Find where the given text appears and provide that cell's center as [x, y] coordinate. 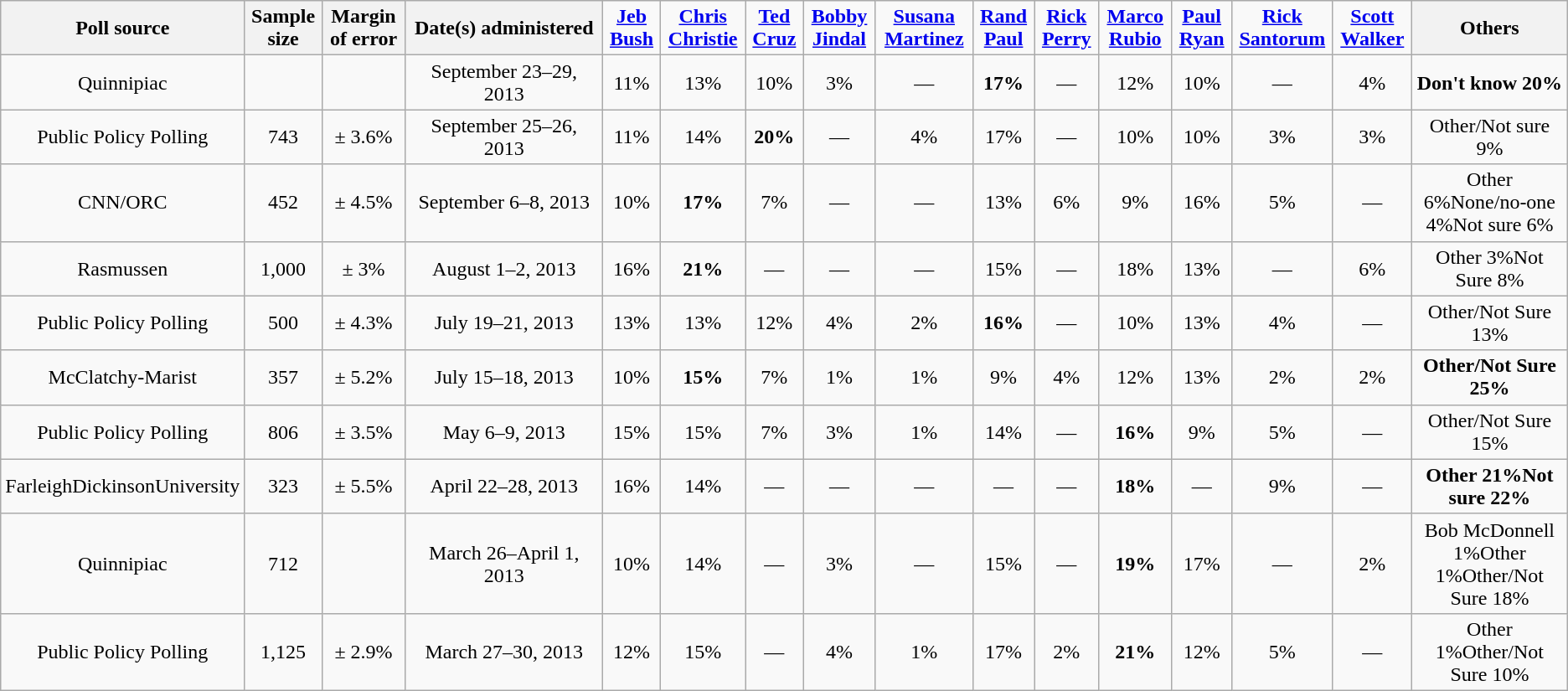
357 [283, 377]
Rasmussen [122, 268]
20% [774, 137]
Other/Not Sure 25% [1490, 377]
± 4.5% [364, 203]
806 [283, 432]
Sample size [283, 28]
McClatchy-Marist [122, 377]
Susana Martinez [924, 28]
Other 1%Other/Not Sure 10% [1490, 652]
± 3.6% [364, 137]
452 [283, 203]
Date(s) administered [504, 28]
± 5.2% [364, 377]
Chris Christie [703, 28]
March 27–30, 2013 [504, 652]
1,000 [283, 268]
± 3% [364, 268]
± 2.9% [364, 652]
Margin of error [364, 28]
Other 3%Not Sure 8% [1490, 268]
Rand Paul [1003, 28]
April 22–28, 2013 [504, 486]
± 4.3% [364, 323]
500 [283, 323]
September 25–26, 2013 [504, 137]
September 6–8, 2013 [504, 203]
712 [283, 563]
Don't know 20% [1490, 82]
Other 21%Not sure 22% [1490, 486]
743 [283, 137]
Scott Walker [1372, 28]
FarleighDickinsonUniversity [122, 486]
March 26–April 1, 2013 [504, 563]
Poll source [122, 28]
Bob McDonnell 1%Other 1%Other/Not Sure 18% [1490, 563]
Marco Rubio [1136, 28]
Others [1490, 28]
Jeb Bush [632, 28]
July 15–18, 2013 [504, 377]
Ted Cruz [774, 28]
Other 6%None/no-one 4%Not sure 6% [1490, 203]
323 [283, 486]
September 23–29, 2013 [504, 82]
Paul Ryan [1202, 28]
Bobby Jindal [839, 28]
August 1–2, 2013 [504, 268]
± 3.5% [364, 432]
1,125 [283, 652]
Other/Not Sure 15% [1490, 432]
May 6–9, 2013 [504, 432]
Rick Santorum [1282, 28]
CNN/ORC [122, 203]
19% [1136, 563]
± 5.5% [364, 486]
Other/Not Sure 13% [1490, 323]
Rick Perry [1067, 28]
July 19–21, 2013 [504, 323]
Other/Not sure 9% [1490, 137]
